Determine the [X, Y] coordinate at the center of the cell enclosing the given text.  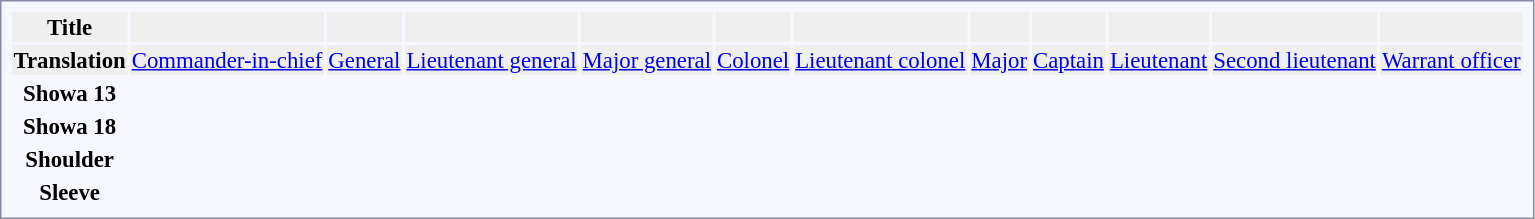
Shoulder [70, 159]
Second lieutenant [1295, 60]
Commander-in-chief [227, 60]
Translation [70, 60]
Showa 13 [70, 93]
Title [70, 27]
Sleeve [70, 192]
Warrant officer [1451, 60]
Captain [1069, 60]
Lieutenant [1158, 60]
General [364, 60]
Major [1000, 60]
Lieutenant colonel [880, 60]
Colonel [754, 60]
Showa 18 [70, 126]
Major general [646, 60]
Lieutenant general [492, 60]
